Output the [x, y] coordinate of the center of the cell containing the given text.  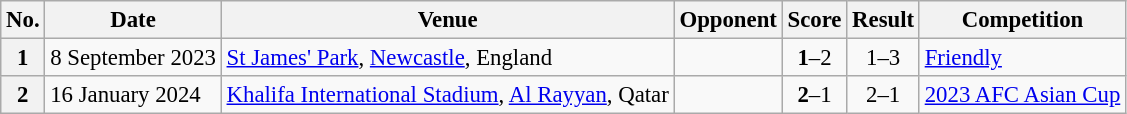
Khalifa International Stadium, Al Rayyan, Qatar [448, 95]
Venue [448, 20]
Competition [1022, 20]
St James' Park, Newcastle, England [448, 58]
Result [884, 20]
1–2 [814, 58]
Friendly [1022, 58]
1 [23, 58]
8 September 2023 [133, 58]
2 [23, 95]
Score [814, 20]
No. [23, 20]
1–3 [884, 58]
Opponent [728, 20]
2023 AFC Asian Cup [1022, 95]
Date [133, 20]
16 January 2024 [133, 95]
